Return the [X, Y] coordinate for the center point of the cell that contains the specified text.  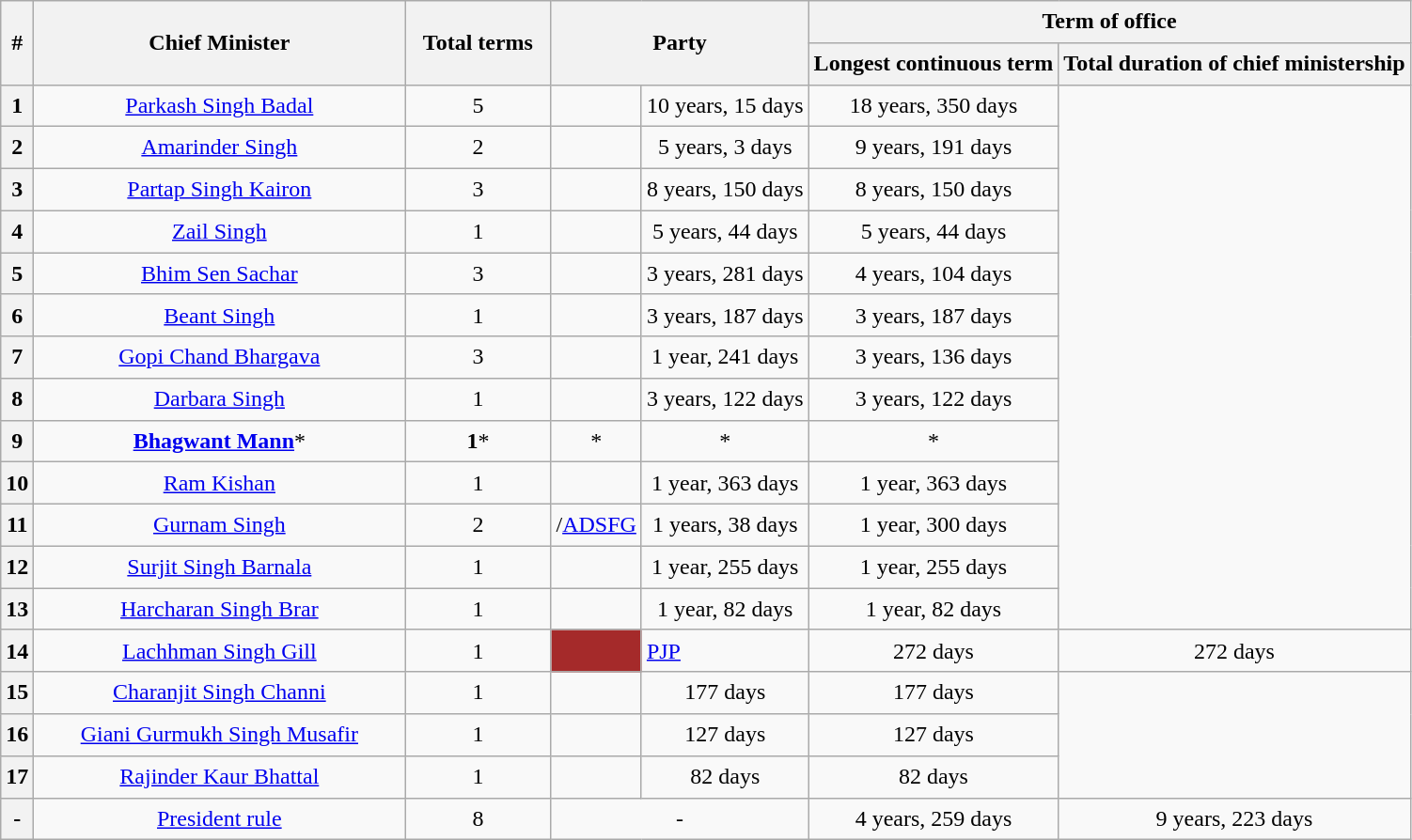
16 [17, 735]
/ADSFG [596, 526]
Chief Minister [220, 43]
Darbara Singh [220, 400]
Beant Singh [220, 316]
Party [680, 43]
Harcharan Singh Brar [220, 609]
9 years, 223 days [1234, 819]
4 [17, 231]
Gopi Chand Bhargava [220, 357]
7 [17, 357]
15 [17, 693]
Gurnam Singh [220, 526]
Ram Kishan [220, 483]
17 [17, 776]
14 [17, 650]
1 year, 241 days [725, 357]
Total terms [478, 43]
9 years, 191 days [933, 148]
11 [17, 526]
Term of office [1109, 23]
3 years, 136 days [933, 357]
PJP [725, 650]
President rule [220, 819]
Giani Gurmukh Singh Musafir [220, 735]
Longest continuous term [933, 64]
Lachhman Singh Gill [220, 650]
1 years, 38 days [725, 526]
3 years, 281 days [725, 274]
9 [17, 442]
13 [17, 609]
1 year, 300 days [933, 526]
10 [17, 483]
Amarinder Singh [220, 148]
Zail Singh [220, 231]
4 years, 259 days [933, 819]
Rajinder Kaur Bhattal [220, 776]
# [17, 43]
12 [17, 568]
Bhim Sen Sachar [220, 274]
Parkash Singh Badal [220, 105]
4 years, 104 days [933, 274]
5 years, 3 days [725, 148]
Bhagwant Mann* [220, 442]
Charanjit Singh Channi [220, 693]
18 years, 350 days [933, 105]
6 [17, 316]
10 years, 15 days [725, 105]
Partap Singh Kairon [220, 190]
Surjit Singh Barnala [220, 568]
Total duration of chief ministership [1234, 64]
1* [478, 442]
